Output the [X, Y] coordinate of the center of the cell containing the given text.  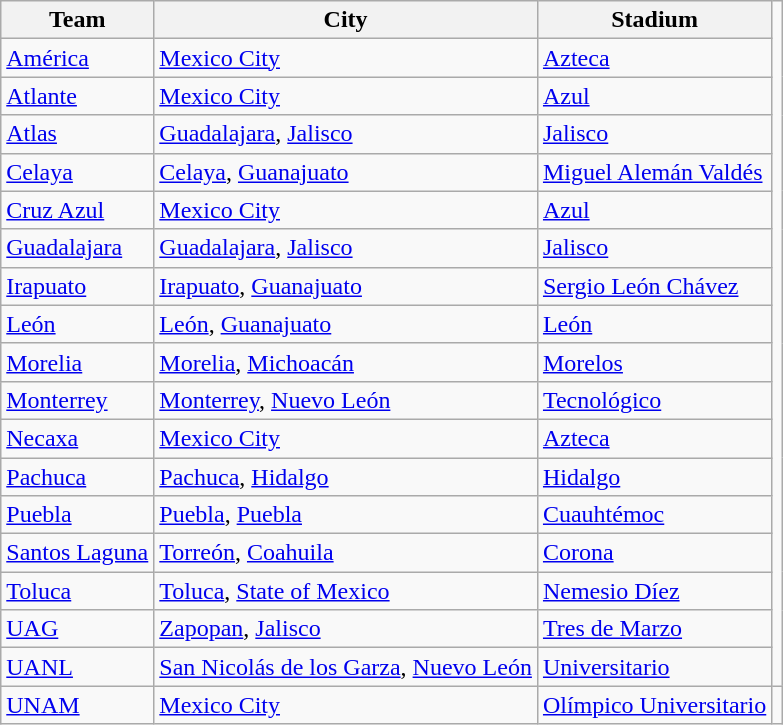
Celaya, Guanajuato [346, 172]
Morelos [654, 362]
Celaya [78, 172]
Guadalajara [78, 248]
Cuauhtémoc [654, 515]
Irapuato, Guanajuato [346, 286]
Toluca [78, 591]
Puebla [78, 515]
Universitario [654, 667]
Olímpico Universitario [654, 705]
Santos Laguna [78, 553]
Puebla, Puebla [346, 515]
Pachuca, Hidalgo [346, 477]
Atlas [78, 134]
Morelia, Michoacán [346, 362]
UANL [78, 667]
Morelia [78, 362]
América [78, 58]
Tecnológico [654, 400]
Stadium [654, 20]
León, Guanajuato [346, 324]
Team [78, 20]
UNAM [78, 705]
Necaxa [78, 438]
UAG [78, 629]
Toluca, State of Mexico [346, 591]
Monterrey [78, 400]
Torreón, Coahuila [346, 553]
Cruz Azul [78, 210]
City [346, 20]
Corona [654, 553]
Hidalgo [654, 477]
Irapuato [78, 286]
Nemesio Díez [654, 591]
Tres de Marzo [654, 629]
Atlante [78, 96]
Zapopan, Jalisco [346, 629]
Miguel Alemán Valdés [654, 172]
Pachuca [78, 477]
Monterrey, Nuevo León [346, 400]
San Nicolás de los Garza, Nuevo León [346, 667]
Sergio León Chávez [654, 286]
